Capture the cell that displays the provided text and extract its (x, y) central coordinate. 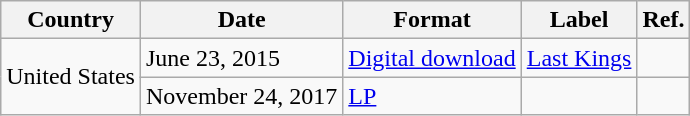
Format (432, 20)
Ref. (664, 20)
United States (71, 77)
Date (241, 20)
November 24, 2017 (241, 96)
Label (579, 20)
Country (71, 20)
Last Kings (579, 58)
Digital download (432, 58)
June 23, 2015 (241, 58)
LP (432, 96)
